Pinpoint the cell where the given text exists, returning its (X, Y) midpoint coordinate. 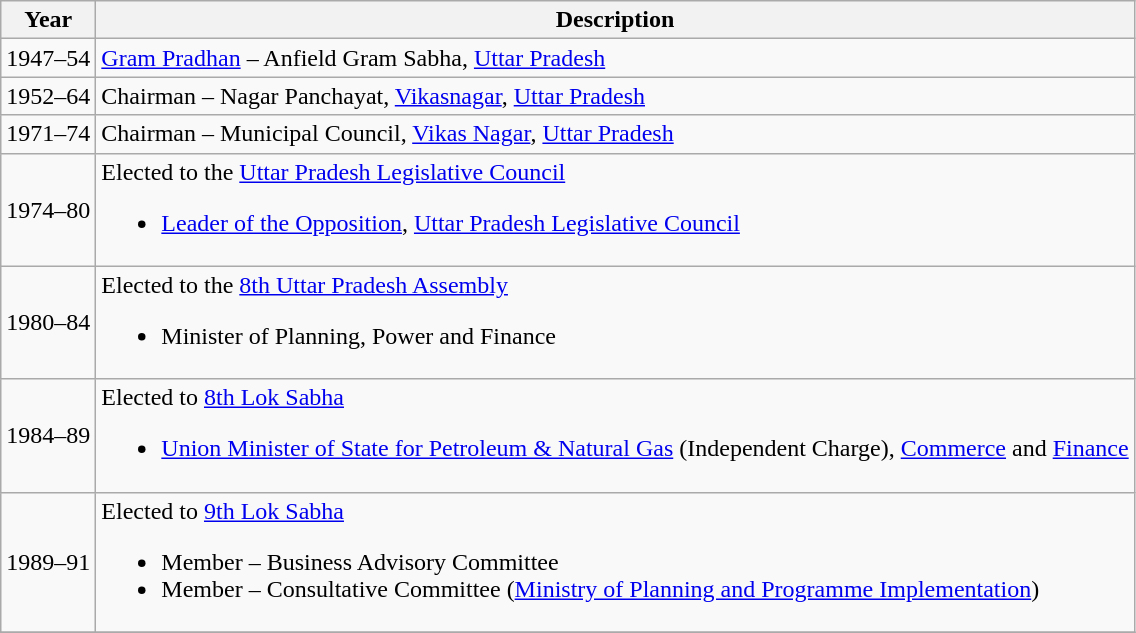
1980–84 (48, 322)
Elected to the 8th Uttar Pradesh AssemblyMinister of Planning, Power and Finance (615, 322)
Gram Pradhan – Anfield Gram Sabha, Uttar Pradesh (615, 58)
Year (48, 20)
1984–89 (48, 436)
Chairman – Municipal Council, Vikas Nagar, Uttar Pradesh (615, 134)
Elected to 9th Lok SabhaMember – Business Advisory CommitteeMember – Consultative Committee (Ministry of Planning and Programme Implementation) (615, 562)
1952–64 (48, 96)
1974–80 (48, 210)
Elected to the Uttar Pradesh Legislative CouncilLeader of the Opposition, Uttar Pradesh Legislative Council (615, 210)
1989–91 (48, 562)
1947–54 (48, 58)
Chairman – Nagar Panchayat, Vikasnagar, Uttar Pradesh (615, 96)
Description (615, 20)
1971–74 (48, 134)
Elected to 8th Lok SabhaUnion Minister of State for Petroleum & Natural Gas (Independent Charge), Commerce and Finance (615, 436)
